For the text-containing cell, return its midpoint in (x, y) coordinate format. 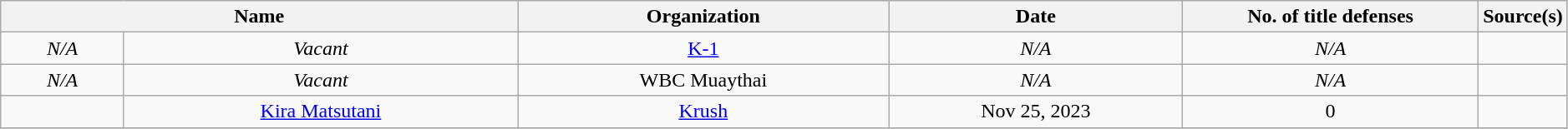
Krush (703, 112)
Organization (703, 17)
No. of title defenses (1330, 17)
Source(s) (1524, 17)
Date (1036, 17)
WBC Muaythai (703, 80)
Nov 25, 2023 (1036, 112)
0 (1330, 112)
K-1 (703, 48)
Kira Matsutani (321, 112)
Name (259, 17)
